Find where the given text appears and provide that cell's center as [x, y] coordinate. 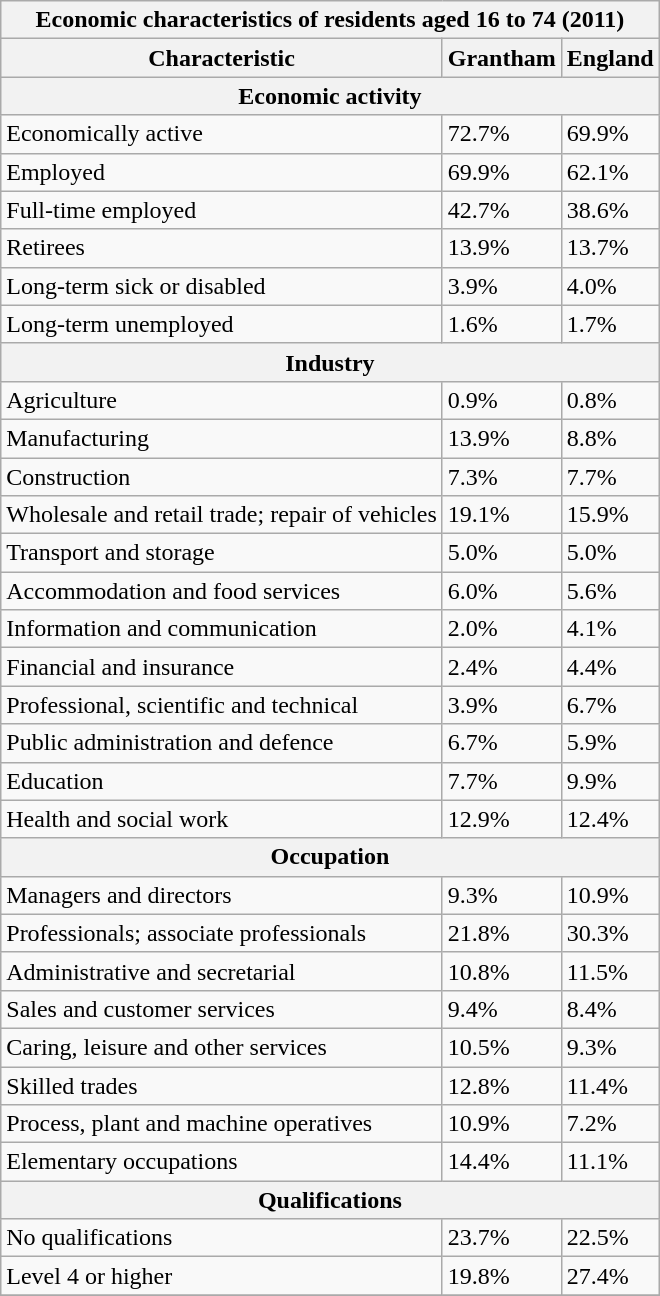
12.4% [610, 819]
Professionals; associate professionals [222, 933]
Wholesale and retail trade; repair of vehicles [222, 515]
4.0% [610, 286]
19.8% [502, 1276]
Managers and directors [222, 895]
Occupation [330, 857]
1.6% [502, 324]
8.8% [610, 438]
10.8% [502, 971]
11.4% [610, 1085]
30.3% [610, 933]
Manufacturing [222, 438]
1.7% [610, 324]
Health and social work [222, 819]
Employed [222, 172]
Caring, leisure and other services [222, 1047]
15.9% [610, 515]
Elementary occupations [222, 1162]
21.8% [502, 933]
Public administration and defence [222, 743]
Transport and storage [222, 553]
11.1% [610, 1162]
Process, plant and machine operatives [222, 1124]
23.7% [502, 1238]
6.0% [502, 591]
No qualifications [222, 1238]
0.8% [610, 400]
19.1% [502, 515]
12.9% [502, 819]
Qualifications [330, 1200]
0.9% [502, 400]
62.1% [610, 172]
Retirees [222, 248]
Level 4 or higher [222, 1276]
Economic characteristics of residents aged 16 to 74 (2011) [330, 20]
10.5% [502, 1047]
5.6% [610, 591]
Agriculture [222, 400]
Accommodation and food services [222, 591]
Education [222, 781]
Grantham [502, 58]
42.7% [502, 210]
9.9% [610, 781]
5.9% [610, 743]
Economic activity [330, 96]
Long-term sick or disabled [222, 286]
2.0% [502, 629]
Financial and insurance [222, 667]
7.3% [502, 477]
27.4% [610, 1276]
4.4% [610, 667]
38.6% [610, 210]
Economically active [222, 134]
Sales and customer services [222, 1009]
14.4% [502, 1162]
22.5% [610, 1238]
Skilled trades [222, 1085]
12.8% [502, 1085]
Full-time employed [222, 210]
72.7% [502, 134]
9.4% [502, 1009]
Information and communication [222, 629]
8.4% [610, 1009]
7.2% [610, 1124]
Characteristic [222, 58]
Administrative and secretarial [222, 971]
2.4% [502, 667]
11.5% [610, 971]
13.7% [610, 248]
Construction [222, 477]
Professional, scientific and technical [222, 705]
Long-term unemployed [222, 324]
England [610, 58]
4.1% [610, 629]
Industry [330, 362]
